For the text-containing cell, return its midpoint in [x, y] coordinate format. 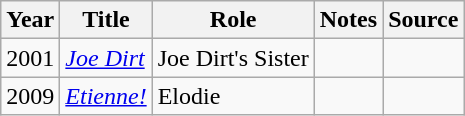
2001 [30, 58]
Joe Dirt's Sister [233, 58]
Role [233, 20]
Etienne! [106, 96]
Elodie [233, 96]
2009 [30, 96]
Year [30, 20]
Notes [348, 20]
Source [424, 20]
Joe Dirt [106, 58]
Title [106, 20]
